Return the [x, y] coordinate for the center point of the cell that contains the specified text.  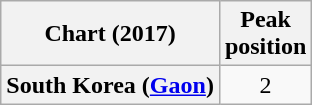
2 [265, 85]
Peakposition [265, 34]
Chart (2017) [110, 34]
South Korea (Gaon) [110, 85]
